For the text-containing cell, return its midpoint in [x, y] coordinate format. 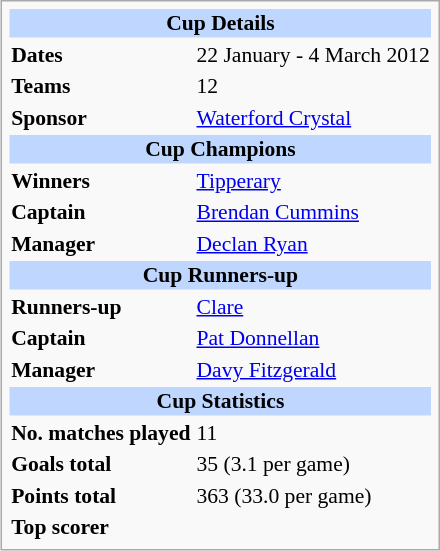
Brendan Cummins [313, 212]
Pat Donnellan [313, 338]
11 [313, 432]
No. matches played [101, 432]
Points total [101, 495]
Top scorer [101, 527]
Cup Runners-up [221, 275]
Runners-up [101, 306]
Tipperary [313, 180]
Goals total [101, 464]
Waterford Crystal [313, 117]
Cup Details [221, 23]
22 January - 4 March 2012 [313, 54]
Davy Fitzgerald [313, 369]
Dates [101, 54]
Sponsor [101, 117]
Winners [101, 180]
35 (3.1 per game) [313, 464]
Teams [101, 86]
12 [313, 86]
Declan Ryan [313, 243]
Clare [313, 306]
Cup Statistics [221, 401]
363 (33.0 per game) [313, 495]
Cup Champions [221, 149]
